Provide the (X, Y) coordinate of the cell's center where the given text is located.  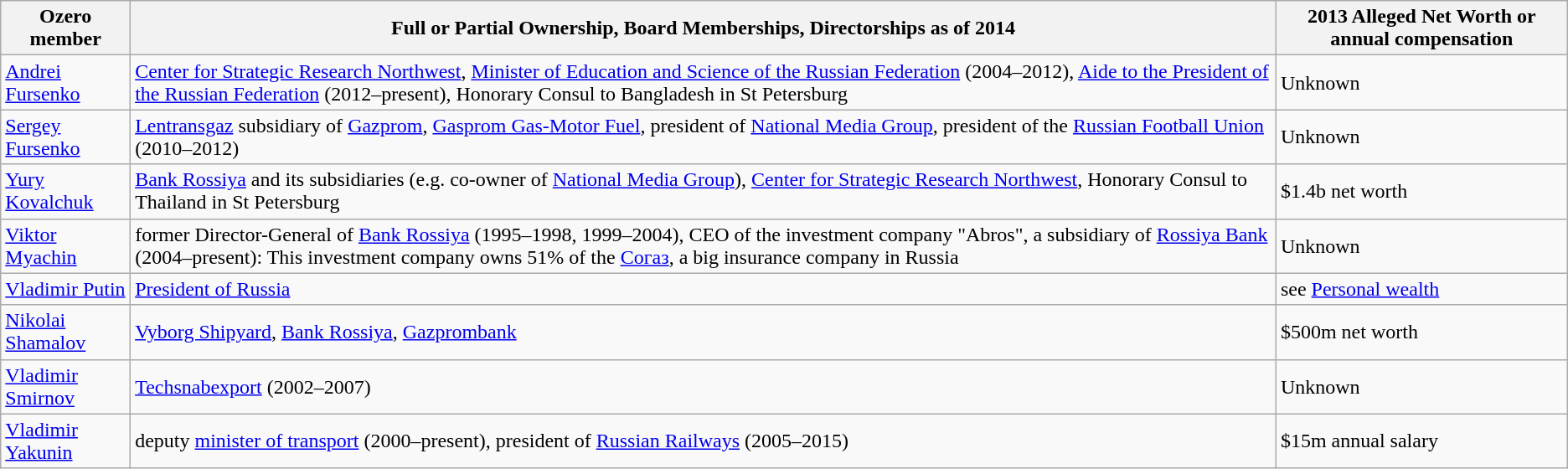
Vladimir Putin (65, 289)
Vyborg Shipyard, Bank Rossiya, Gazprombank (704, 332)
Nikolai Shamalov (65, 332)
Ozero member (65, 28)
$15m annual salary (1421, 441)
Lentransgaz subsidiary of Gazprom, Gasprom Gas-Motor Fuel, president of National Media Group, president of the Russian Football Union (2010–2012) (704, 137)
President of Russia (704, 289)
Yury Kovalchuk (65, 191)
Viktor Myachin (65, 246)
Andrei Fursenko (65, 82)
Techsnabexport (2002–2007) (704, 387)
$1.4b net worth (1421, 191)
Full or Partial Ownership, Board Memberships, Directorships as of 2014 (704, 28)
deputy minister of transport (2000–present), president of Russian Railways (2005–2015) (704, 441)
see Personal wealth (1421, 289)
$500m net worth (1421, 332)
Vladimir Yakunin (65, 441)
Vladimir Smirnov (65, 387)
Sergey Fursenko (65, 137)
2013 Alleged Net Worth or annual compensation (1421, 28)
